Determine the [x, y] coordinate at the center of the cell enclosing the given text.  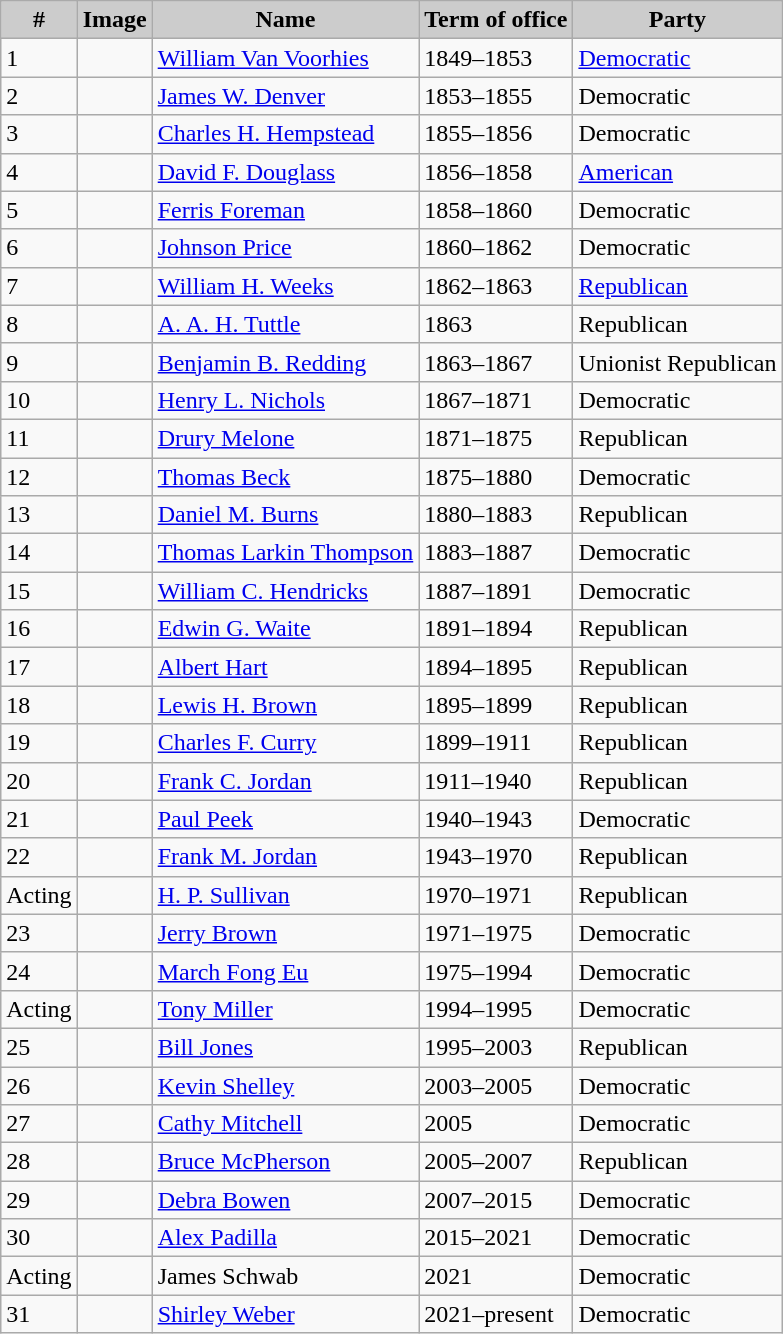
Party [678, 20]
William Van Voorhies [286, 58]
Cathy Mitchell [286, 1124]
Bill Jones [286, 1047]
7 [39, 286]
29 [39, 1200]
1883–1887 [496, 553]
Alex Padilla [286, 1238]
Thomas Beck [286, 477]
8 [39, 324]
1867–1871 [496, 400]
26 [39, 1085]
2 [39, 96]
1 [39, 58]
1887–1891 [496, 591]
6 [39, 248]
10 [39, 400]
2021–present [496, 1314]
28 [39, 1162]
Term of office [496, 20]
Tony Miller [286, 1009]
William C. Hendricks [286, 591]
Johnson Price [286, 248]
1849–1853 [496, 58]
A. A. H. Tuttle [286, 324]
3 [39, 134]
22 [39, 857]
1891–1894 [496, 629]
1853–1855 [496, 96]
1863–1867 [496, 362]
Edwin G. Waite [286, 629]
Charles H. Hempstead [286, 134]
1975–1994 [496, 971]
5 [39, 210]
14 [39, 553]
18 [39, 705]
Bruce McPherson [286, 1162]
1880–1883 [496, 515]
9 [39, 362]
1855–1856 [496, 134]
Frank M. Jordan [286, 857]
1860–1862 [496, 248]
11 [39, 438]
30 [39, 1238]
2007–2015 [496, 1200]
Albert Hart [286, 667]
Name [286, 20]
Paul Peek [286, 819]
William H. Weeks [286, 286]
# [39, 20]
27 [39, 1124]
2015–2021 [496, 1238]
12 [39, 477]
Kevin Shelley [286, 1085]
1970–1971 [496, 895]
21 [39, 819]
Frank C. Jordan [286, 781]
Image [114, 20]
1875–1880 [496, 477]
Jerry Brown [286, 933]
Drury Melone [286, 438]
1899–1911 [496, 743]
Ferris Foreman [286, 210]
James Schwab [286, 1276]
David F. Douglass [286, 172]
2005 [496, 1124]
Unionist Republican [678, 362]
2003–2005 [496, 1085]
1940–1943 [496, 819]
15 [39, 591]
Debra Bowen [286, 1200]
American [678, 172]
2005–2007 [496, 1162]
1871–1875 [496, 438]
Charles F. Curry [286, 743]
Benjamin B. Redding [286, 362]
31 [39, 1314]
1894–1895 [496, 667]
1911–1940 [496, 781]
4 [39, 172]
1994–1995 [496, 1009]
1971–1975 [496, 933]
Thomas Larkin Thompson [286, 553]
1856–1858 [496, 172]
Lewis H. Brown [286, 705]
2021 [496, 1276]
1863 [496, 324]
25 [39, 1047]
20 [39, 781]
James W. Denver [286, 96]
Shirley Weber [286, 1314]
1858–1860 [496, 210]
24 [39, 971]
16 [39, 629]
23 [39, 933]
13 [39, 515]
17 [39, 667]
Daniel M. Burns [286, 515]
1995–2003 [496, 1047]
19 [39, 743]
Henry L. Nichols [286, 400]
1943–1970 [496, 857]
1862–1863 [496, 286]
March Fong Eu [286, 971]
1895–1899 [496, 705]
H. P. Sullivan [286, 895]
